Return the (x, y) coordinate for the center point of the cell that contains the specified text.  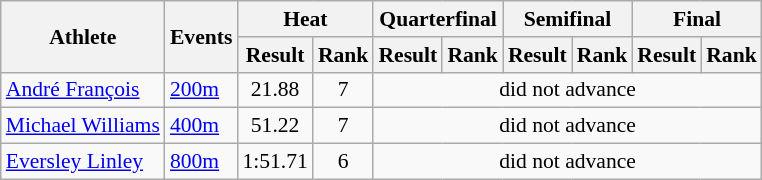
Heat (305, 19)
Athlete (83, 36)
6 (344, 162)
Final (696, 19)
400m (201, 126)
800m (201, 162)
André François (83, 90)
200m (201, 90)
Eversley Linley (83, 162)
Quarterfinal (438, 19)
Events (201, 36)
Michael Williams (83, 126)
1:51.71 (274, 162)
Semifinal (568, 19)
51.22 (274, 126)
21.88 (274, 90)
